Find where the given text appears and provide that cell's center as (x, y) coordinate. 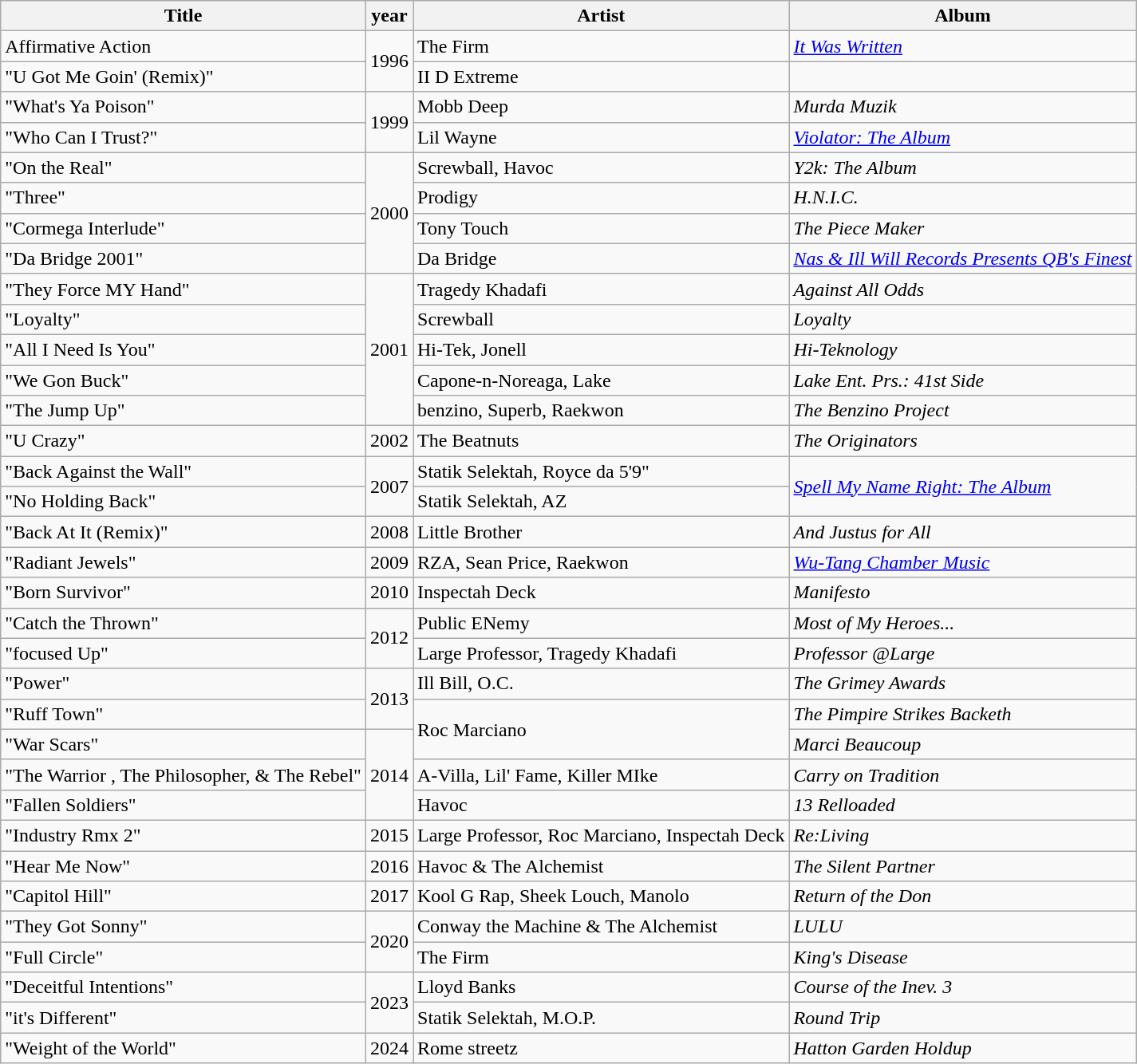
"Full Circle" (184, 957)
"The Jump Up" (184, 411)
"Born Survivor" (184, 593)
Course of the Inev. 3 (962, 987)
The Silent Partner (962, 865)
The Pimpire Strikes Backeth (962, 714)
benzino, Superb, Raekwon (602, 411)
Mobb Deep (602, 107)
Little Brother (602, 532)
Re:Living (962, 835)
Y2k: The Album (962, 167)
"Fallen Soldiers" (184, 805)
Conway the Machine & The Alchemist (602, 927)
Artist (602, 16)
2001 (389, 349)
Against All Odds (962, 289)
Ill Bill, O.C. (602, 684)
Public ENemy (602, 623)
It Was Written (962, 46)
"focused Up" (184, 653)
Statik Selektah, AZ (602, 502)
2023 (389, 1003)
2009 (389, 562)
Lil Wayne (602, 137)
Havoc (602, 805)
The Beatnuts (602, 441)
RZA, Sean Price, Raekwon (602, 562)
"On the Real" (184, 167)
Hi-Tek, Jonell (602, 349)
Title (184, 16)
Screwball, Havoc (602, 167)
"Da Bridge 2001" (184, 258)
2008 (389, 532)
13 Relloaded (962, 805)
Kool G Rap, Sheek Louch, Manolo (602, 897)
Loyalty (962, 319)
"Power" (184, 684)
"Back Against the Wall" (184, 471)
King's Disease (962, 957)
"U Crazy" (184, 441)
2007 (389, 487)
1996 (389, 61)
"Deceitful Intentions" (184, 987)
H.N.I.C. (962, 198)
year (389, 16)
"Who Can I Trust?" (184, 137)
"War Scars" (184, 744)
Prodigy (602, 198)
"Back At It (Remix)" (184, 532)
Professor @Large (962, 653)
Hatton Garden Holdup (962, 1048)
"We Gon Buck" (184, 380)
"Weight of the World" (184, 1048)
Inspectah Deck (602, 593)
"Loyalty" (184, 319)
The Benzino Project (962, 411)
Most of My Heroes... (962, 623)
LULU (962, 927)
Tragedy Khadafi (602, 289)
"Cormega Interlude" (184, 228)
Manifesto (962, 593)
Murda Muzik (962, 107)
2014 (389, 774)
"Capitol Hill" (184, 897)
Nas & Ill Will Records Presents QB's Finest (962, 258)
And Justus for All (962, 532)
The Piece Maker (962, 228)
Large Professor, Tragedy Khadafi (602, 653)
Large Professor, Roc Marciano, Inspectah Deck (602, 835)
Round Trip (962, 1018)
"Industry Rmx 2" (184, 835)
Screwball (602, 319)
1999 (389, 122)
Capone-n-Noreaga, Lake (602, 380)
Affirmative Action (184, 46)
"Radiant Jewels" (184, 562)
"They Got Sonny" (184, 927)
Carry on Tradition (962, 774)
"The Warrior , The Philosopher, & The Rebel" (184, 774)
II D Extreme (602, 77)
Wu-Tang Chamber Music (962, 562)
"Ruff Town" (184, 714)
"They Force MY Hand" (184, 289)
2010 (389, 593)
Lake Ent. Prs.: 41st Side (962, 380)
Rome streetz (602, 1048)
2000 (389, 213)
Return of the Don (962, 897)
The Grimey Awards (962, 684)
Statik Selektah, Royce da 5'9" (602, 471)
2016 (389, 865)
Roc Marciano (602, 729)
Tony Touch (602, 228)
Havoc & The Alchemist (602, 865)
2012 (389, 638)
The Originators (962, 441)
Spell My Name Right: The Album (962, 487)
"What's Ya Poison" (184, 107)
2002 (389, 441)
2020 (389, 942)
Statik Selektah, M.O.P. (602, 1018)
2024 (389, 1048)
Hi-Teknology (962, 349)
Album (962, 16)
Da Bridge (602, 258)
"All I Need Is You" (184, 349)
"it's Different" (184, 1018)
2013 (389, 699)
"Three" (184, 198)
Lloyd Banks (602, 987)
Violator: The Album (962, 137)
"U Got Me Goin' (Remix)" (184, 77)
A-Villa, Lil' Fame, Killer MIke (602, 774)
"Catch the Thrown" (184, 623)
Marci Beaucoup (962, 744)
2017 (389, 897)
2015 (389, 835)
"Hear Me Now" (184, 865)
"No Holding Back" (184, 502)
